Pinpoint the cell where the given text exists, returning its (x, y) midpoint coordinate. 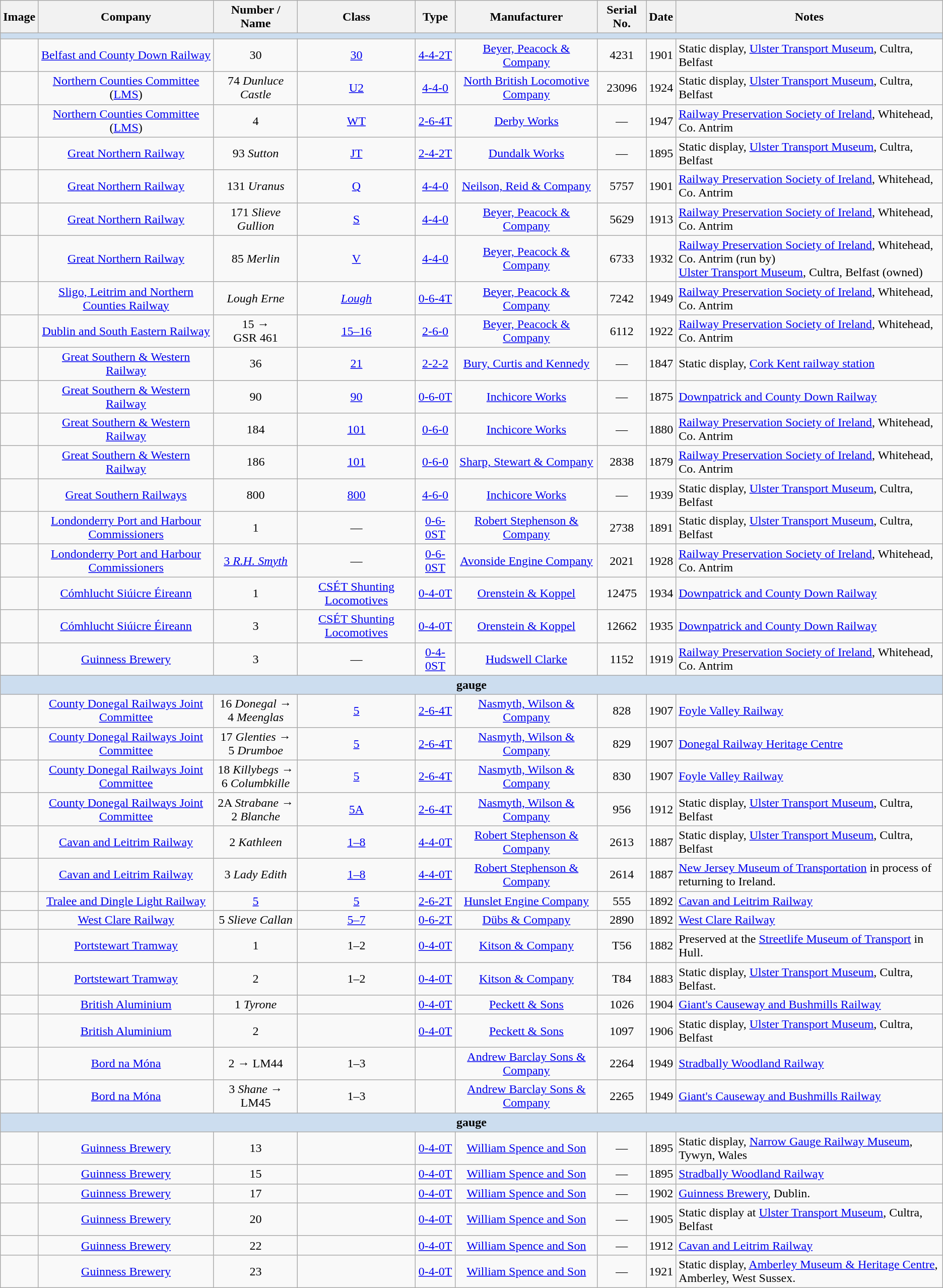
15 →GSR 461 (255, 331)
5–7 (357, 920)
2264 (622, 1063)
Neilson, Reid & Company (526, 186)
15–16 (357, 331)
6733 (622, 259)
3 Lady Edith (255, 875)
1 Tyrone (255, 1005)
16 Donegal →4 Meenglas (255, 711)
Sharp, Stewart & Company (526, 463)
23096 (622, 88)
North British Locomotive Company (526, 88)
21 (357, 364)
186 (255, 463)
1902 (661, 1193)
Static display, Ulster Transport Museum, Cultra, Belfast. (810, 979)
36 (255, 364)
Sligo, Leitrim and Northern Counties Railway (126, 298)
20 (255, 1219)
Class (357, 17)
5629 (622, 219)
2-2-2 (435, 364)
0-4-0ST (435, 659)
Serial No. (622, 17)
2A Strabane →2 Blanche (255, 809)
1152 (622, 659)
2890 (622, 920)
1882 (661, 946)
Static display, Narrow Gauge Railway Museum, Tywyn, Wales (810, 1148)
17 (255, 1193)
1924 (661, 88)
T84 (622, 979)
1922 (661, 331)
1921 (661, 1271)
Bury, Curtis and Kennedy (526, 364)
93 Sutton (255, 153)
85 Merlin (255, 259)
Manufacturer (526, 17)
828 (622, 711)
Dundalk Works (526, 153)
Type (435, 17)
4-4-2T (435, 55)
Notes (810, 17)
131 Uranus (255, 186)
1026 (622, 1005)
Static display at Ulster Transport Museum, Cultra, Belfast (810, 1219)
Donegal Railway Heritage Centre (810, 744)
Great Southern Railways (126, 495)
2614 (622, 875)
Guinness Brewery, Dublin. (810, 1193)
Dübs & Company (526, 920)
S (357, 219)
829 (622, 744)
1097 (622, 1031)
0-6-4T (435, 298)
1847 (661, 364)
15 (255, 1174)
2838 (622, 463)
3 Shane → LM45 (255, 1097)
5757 (622, 186)
830 (622, 776)
Static display, Amberley Museum & Heritage Centre, Amberley, West Sussex. (810, 1271)
Belfast and County Down Railway (126, 55)
23 (255, 1271)
2613 (622, 842)
2021 (622, 560)
2-6-2T (435, 900)
6112 (622, 331)
4231 (622, 55)
12475 (622, 594)
1883 (661, 979)
4-6-0 (435, 495)
Dublin and South Eastern Railway (126, 331)
1947 (661, 121)
1919 (661, 659)
13 (255, 1148)
2 → LM44 (255, 1063)
1880 (661, 429)
WT (357, 121)
171 Slieve Gullion (255, 219)
2738 (622, 528)
1891 (661, 528)
2265 (622, 1097)
JT (357, 153)
5 Slieve Callan (255, 920)
2-4-2T (435, 153)
Company (126, 17)
Image (19, 17)
184 (255, 429)
V (357, 259)
Tralee and Dingle Light Railway (126, 900)
2 Kathleen (255, 842)
1906 (661, 1031)
New Jersey Museum of Transportation in process of returning to Ireland. (810, 875)
1875 (661, 396)
555 (622, 900)
22 (255, 1245)
Static display, Cork Kent railway station (810, 364)
U2 (357, 88)
1904 (661, 1005)
1935 (661, 626)
1939 (661, 495)
2-6-0 (435, 331)
Q (357, 186)
1879 (661, 463)
3 R.H. Smyth (255, 560)
17 Glenties →5 Drumboe (255, 744)
Number / Name (255, 17)
18 Killybegs →6 Columbkille (255, 776)
5A (357, 809)
Hudswell Clarke (526, 659)
1913 (661, 219)
4 (255, 121)
Lough Erne (255, 298)
T56 (622, 946)
7242 (622, 298)
1905 (661, 1219)
1928 (661, 560)
1932 (661, 259)
Hunslet Engine Company (526, 900)
74 Dunluce Castle (255, 88)
Lough (357, 298)
Avonside Engine Company (526, 560)
956 (622, 809)
0-6-0T (435, 396)
Preserved at the Streetlife Museum of Transport in Hull. (810, 946)
12662 (622, 626)
Derby Works (526, 121)
0-6-2T (435, 920)
Railway Preservation Society of Ireland, Whitehead, Co. Antrim (run by)Ulster Transport Museum, Cultra, Belfast (owned) (810, 259)
Date (661, 17)
1934 (661, 594)
